Pinpoint the cell where the given text exists, returning its [X, Y] midpoint coordinate. 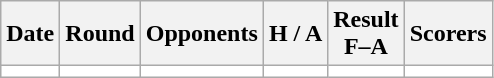
Round [100, 34]
Scorers [448, 34]
Date [30, 34]
Opponents [202, 34]
ResultF–A [366, 34]
H / A [295, 34]
